Pinpoint the cell where the given text exists, returning its (x, y) midpoint coordinate. 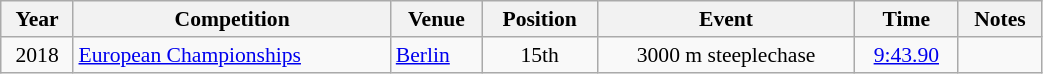
9:43.90 (906, 55)
Competition (232, 19)
3000 m steeplechase (726, 55)
15th (540, 55)
Notes (1000, 19)
Berlin (436, 55)
Year (38, 19)
Event (726, 19)
Position (540, 19)
2018 (38, 55)
Venue (436, 19)
Time (906, 19)
European Championships (232, 55)
